Determine the [x, y] coordinate at the center of the cell enclosing the given text.  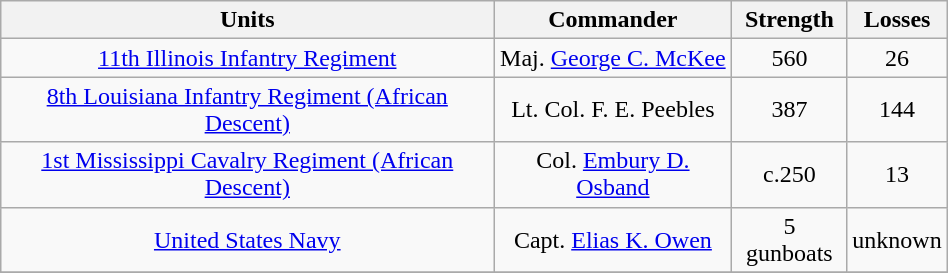
Losses [897, 20]
Commander [613, 20]
Maj. George C. McKee [613, 58]
560 [790, 58]
144 [897, 110]
5 gunboats [790, 240]
8th Louisiana Infantry Regiment (African Descent) [248, 110]
unknown [897, 240]
Units [248, 20]
1st Mississippi Cavalry Regiment (African Descent) [248, 174]
c.250 [790, 174]
Col. Embury D. Osband [613, 174]
Strength [790, 20]
387 [790, 110]
Lt. Col. F. E. Peebles [613, 110]
United States Navy [248, 240]
26 [897, 58]
11th Illinois Infantry Regiment [248, 58]
Capt. Elias K. Owen [613, 240]
13 [897, 174]
